Provide the (X, Y) coordinate of the cell's center where the given text is located.  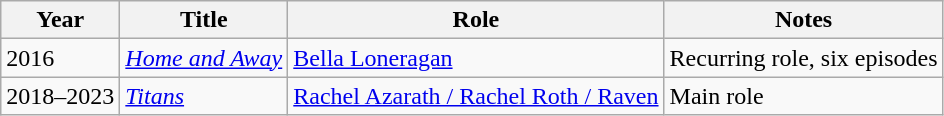
Recurring role, six episodes (804, 58)
Bella Loneragan (476, 58)
Titans (204, 96)
Notes (804, 20)
Title (204, 20)
2018–2023 (60, 96)
Rachel Azarath / Rachel Roth / Raven (476, 96)
2016 (60, 58)
Role (476, 20)
Year (60, 20)
Main role (804, 96)
Home and Away (204, 58)
